Locate the cell with the specified text and output its [x, y] center coordinate. 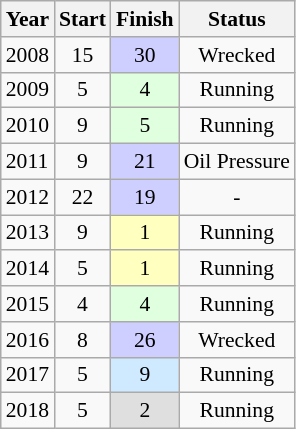
2012 [28, 197]
Start [82, 19]
2011 [28, 162]
2016 [28, 340]
Oil Pressure [237, 162]
Year [28, 19]
2010 [28, 126]
2014 [28, 269]
2017 [28, 375]
21 [145, 162]
15 [82, 55]
2008 [28, 55]
- [237, 197]
2015 [28, 304]
19 [145, 197]
2009 [28, 90]
2 [145, 411]
30 [145, 55]
22 [82, 197]
2018 [28, 411]
Finish [145, 19]
2013 [28, 233]
26 [145, 340]
Status [237, 19]
8 [82, 340]
